Return the [x, y] coordinate for the center point of the cell that contains the specified text.  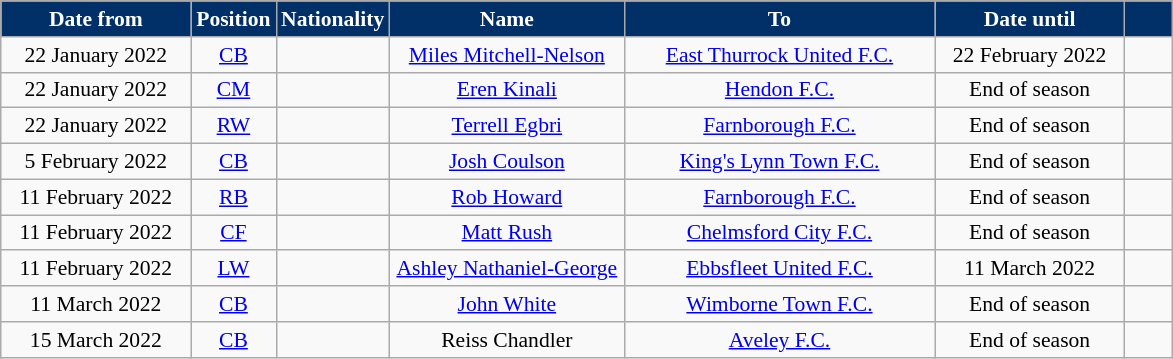
To [779, 19]
Terrell Egbri [506, 126]
5 February 2022 [96, 162]
Josh Coulson [506, 162]
Date from [96, 19]
LW [234, 269]
Aveley F.C. [779, 340]
Wimborne Town F.C. [779, 304]
22 February 2022 [1030, 55]
Chelmsford City F.C. [779, 233]
Ebbsfleet United F.C. [779, 269]
CM [234, 90]
Position [234, 19]
Miles Mitchell-Nelson [506, 55]
Name [506, 19]
CF [234, 233]
Date until [1030, 19]
15 March 2022 [96, 340]
Eren Kinali [506, 90]
Reiss Chandler [506, 340]
Nationality [332, 19]
King's Lynn Town F.C. [779, 162]
Matt Rush [506, 233]
East Thurrock United F.C. [779, 55]
Ashley Nathaniel-George [506, 269]
RB [234, 197]
Rob Howard [506, 197]
John White [506, 304]
RW [234, 126]
Hendon F.C. [779, 90]
